Extract the (x, y) coordinate from the center of the cell holding the provided text.  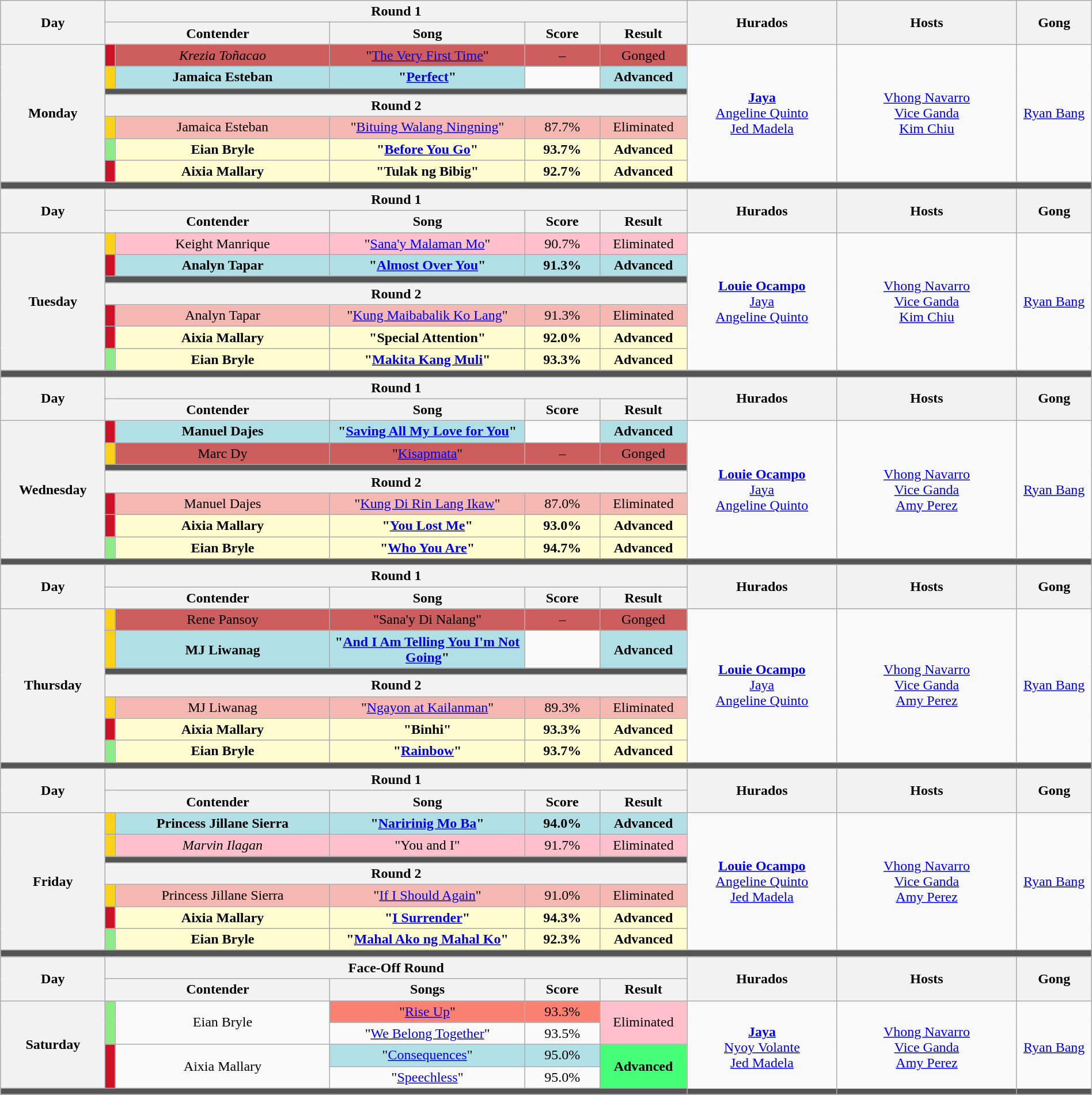
87.0% (562, 503)
"Sana'y Di Nalang" (427, 620)
94.3% (562, 918)
92.3% (562, 939)
"Before You Go" (427, 149)
"Kung Di Rin Lang Ikaw" (427, 503)
"Kung Maibabalik Ko Lang" (427, 316)
"You and I" (427, 845)
93.5% (562, 1033)
Wednesday (53, 490)
Marvin Ilagan (222, 845)
91.0% (562, 896)
"Bituing Walang Ningning" (427, 127)
"Ngayon at Kailanman" (427, 707)
Songs (427, 990)
Louie OcampoAngeline QuintoJed Madela (762, 881)
Tuesday (53, 302)
Krezia Toñacao (222, 55)
92.7% (562, 171)
"Rainbow" (427, 751)
"If I Should Again" (427, 896)
94.0% (562, 823)
87.7% (562, 127)
"Binhi" (427, 729)
"Tulak ng Bibig" (427, 171)
"Saving All My Love for You" (427, 431)
Friday (53, 881)
Rene Pansoy (222, 620)
92.0% (562, 338)
"Rise Up" (427, 1011)
"I Surrender" (427, 918)
JayaAngeline QuintoJed Madela (762, 113)
"The Very First Time" (427, 55)
"We Belong Together" (427, 1033)
"Special Attention" (427, 338)
Monday (53, 113)
Marc Dy (222, 453)
"Almost Over You" (427, 266)
"And I Am Telling You I'm Not Going" (427, 650)
"Sana'y Malaman Mo" (427, 244)
"Speechless" (427, 1077)
JayaNyoy VolanteJed Madela (762, 1047)
Face-Off Round (396, 968)
Keight Manrique (222, 244)
"Mahal Ako ng Mahal Ko" (427, 939)
Thursday (53, 685)
"Consequences" (427, 1055)
"Kisapmata" (427, 453)
"Naririnig Mo Ba" (427, 823)
91.7% (562, 845)
90.7% (562, 244)
93.0% (562, 525)
89.3% (562, 707)
"Makita Kang Muli" (427, 359)
"You Lost Me" (427, 525)
"Who You Are" (427, 548)
94.7% (562, 548)
Saturday (53, 1044)
"Perfect" (427, 77)
